Pinpoint the cell where the given text exists, returning its (X, Y) midpoint coordinate. 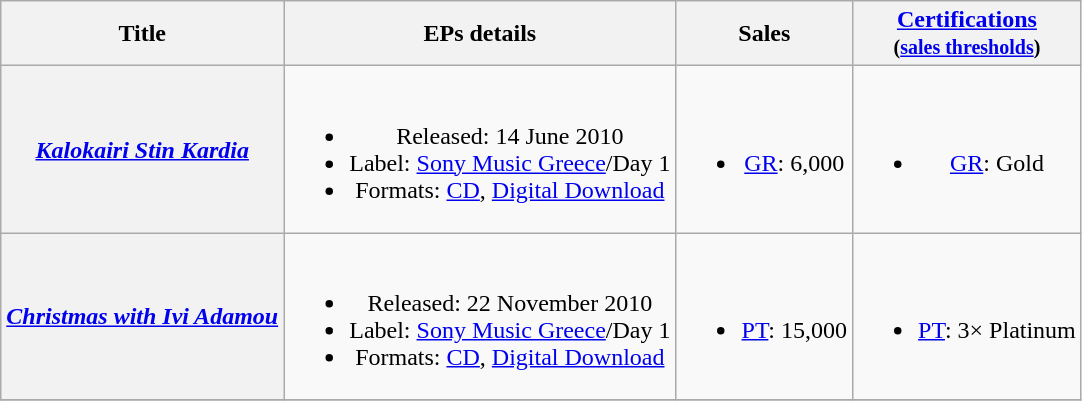
Kalokairi Stin Kardia (142, 150)
Sales (764, 34)
GR: 6,000 (764, 150)
EPs details (480, 34)
Certifications(sales thresholds) (968, 34)
Released: 22 November 2010Label: Sony Music Greece/Day 1Formats: CD, Digital Download (480, 316)
GR: Gold (968, 150)
Christmas with Ivi Adamou (142, 316)
Released: 14 June 2010Label: Sony Music Greece/Day 1Formats: CD, Digital Download (480, 150)
Title (142, 34)
PT: 3× Platinum (968, 316)
PT: 15,000 (764, 316)
